Capture the cell that displays the provided text and extract its (x, y) central coordinate. 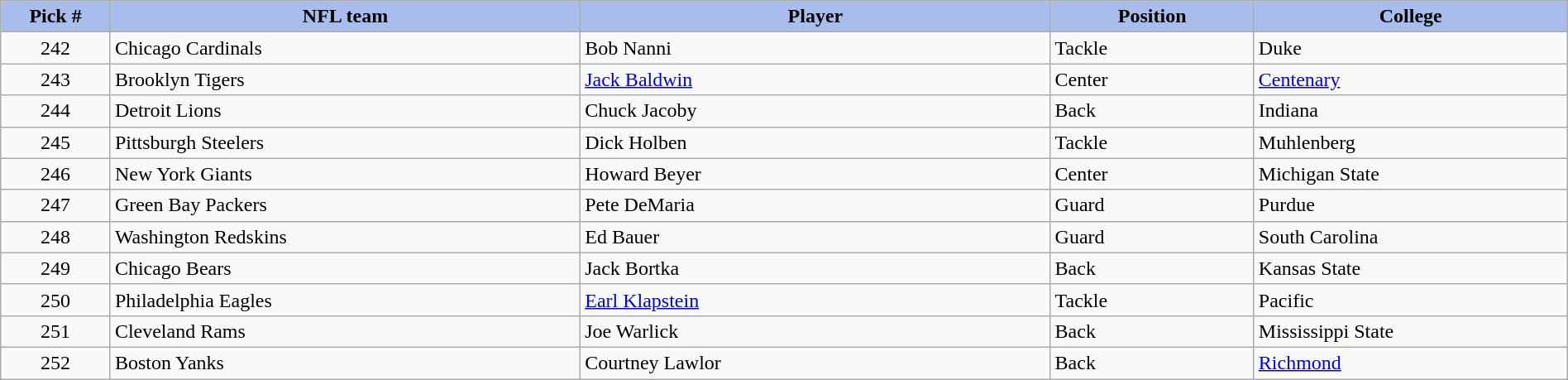
Indiana (1411, 111)
Kansas State (1411, 268)
Brooklyn Tigers (345, 79)
Philadelphia Eagles (345, 300)
Pittsburgh Steelers (345, 142)
Ed Bauer (815, 237)
Centenary (1411, 79)
Purdue (1411, 205)
245 (56, 142)
Dick Holben (815, 142)
Green Bay Packers (345, 205)
Mississippi State (1411, 331)
Boston Yanks (345, 363)
246 (56, 174)
NFL team (345, 17)
Position (1152, 17)
Earl Klapstein (815, 300)
Washington Redskins (345, 237)
Chicago Bears (345, 268)
242 (56, 48)
Chicago Cardinals (345, 48)
Detroit Lions (345, 111)
Pacific (1411, 300)
244 (56, 111)
New York Giants (345, 174)
Howard Beyer (815, 174)
247 (56, 205)
College (1411, 17)
Duke (1411, 48)
249 (56, 268)
251 (56, 331)
Richmond (1411, 363)
Michigan State (1411, 174)
250 (56, 300)
South Carolina (1411, 237)
252 (56, 363)
Jack Baldwin (815, 79)
Pete DeMaria (815, 205)
Bob Nanni (815, 48)
243 (56, 79)
Pick # (56, 17)
248 (56, 237)
Muhlenberg (1411, 142)
Courtney Lawlor (815, 363)
Joe Warlick (815, 331)
Player (815, 17)
Jack Bortka (815, 268)
Chuck Jacoby (815, 111)
Cleveland Rams (345, 331)
